Return the (x, y) coordinate for the center point of the cell that contains the specified text.  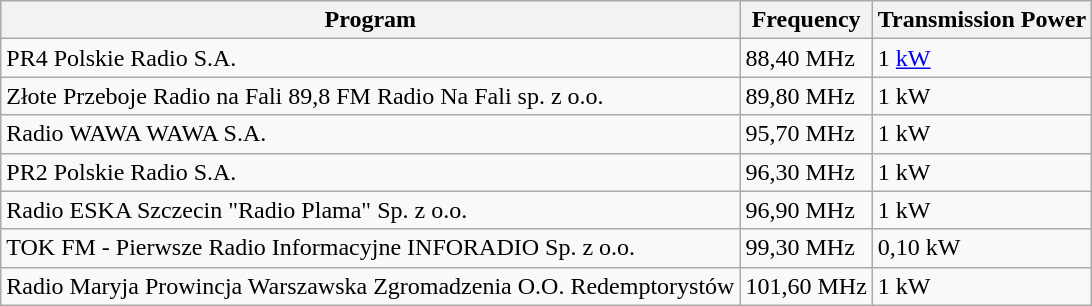
96,90 MHz (806, 210)
Program (370, 20)
Złote Przeboje Radio na Fali 89,8 FM Radio Na Fali sp. z o.o. (370, 96)
95,70 MHz (806, 134)
Radio ESKA Szczecin "Radio Plama" Sp. z o.o. (370, 210)
0,10 kW (982, 248)
89,80 MHz (806, 96)
Radio Maryja Prowincja Warszawska Zgromadzenia O.O. Redemptorystów (370, 286)
Radio WAWA WAWA S.A. (370, 134)
88,40 MHz (806, 58)
TOK FM - Pierwsze Radio Informacyjne INFORADIO Sp. z o.o. (370, 248)
PR2 Polskie Radio S.A. (370, 172)
PR4 Polskie Radio S.A. (370, 58)
101,60 MHz (806, 286)
Transmission Power (982, 20)
96,30 MHz (806, 172)
Frequency (806, 20)
99,30 MHz (806, 248)
